Identify which cell holds the provided text, then report its [x, y] central coordinate. 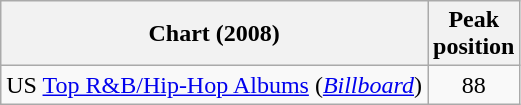
88 [474, 85]
US Top R&B/Hip-Hop Albums (Billboard) [214, 85]
Chart (2008) [214, 34]
Peakposition [474, 34]
